Return [x, y] of the center of cell containing provided text 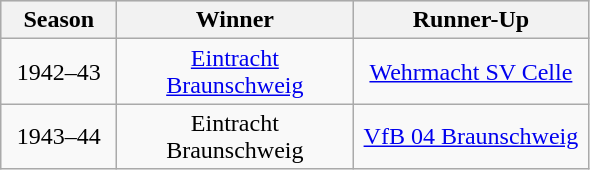
VfB 04 Braunschweig [471, 136]
Season [59, 20]
Wehrmacht SV Celle [471, 72]
Winner [235, 20]
1943–44 [59, 136]
Runner-Up [471, 20]
1942–43 [59, 72]
